Scan for the cell matching the given text and deliver its [X, Y] coordinate at center. 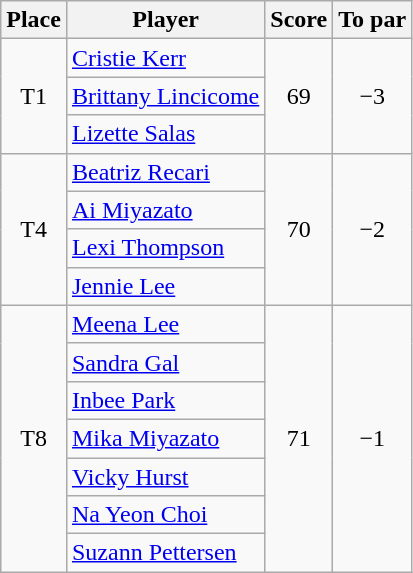
Player [165, 20]
To par [372, 20]
T4 [34, 229]
Lexi Thompson [165, 248]
71 [299, 438]
Inbee Park [165, 400]
Suzann Pettersen [165, 553]
−2 [372, 229]
70 [299, 229]
Cristie Kerr [165, 58]
−3 [372, 96]
T8 [34, 438]
T1 [34, 96]
Score [299, 20]
69 [299, 96]
Meena Lee [165, 324]
Ai Miyazato [165, 210]
Lizette Salas [165, 134]
Na Yeon Choi [165, 515]
Sandra Gal [165, 362]
Place [34, 20]
−1 [372, 438]
Mika Miyazato [165, 438]
Beatriz Recari [165, 172]
Jennie Lee [165, 286]
Vicky Hurst [165, 477]
Brittany Lincicome [165, 96]
